Determine the [x, y] coordinate at the center of the cell enclosing the given text.  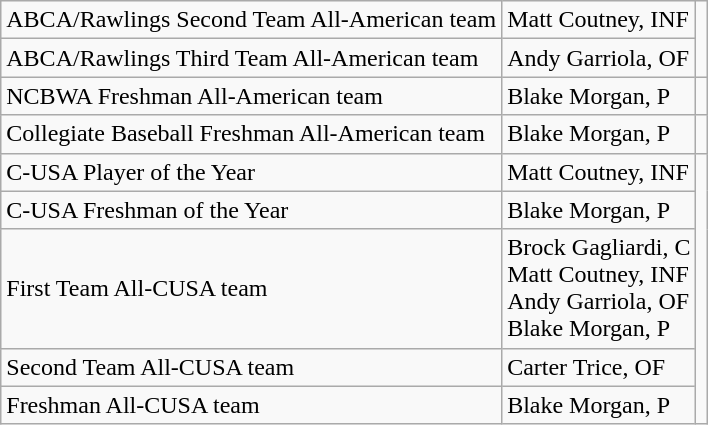
Brock Gagliardi, CMatt Coutney, INFAndy Garriola, OFBlake Morgan, P [599, 288]
Carter Trice, OF [599, 367]
C-USA Player of the Year [252, 172]
NCBWA Freshman All-American team [252, 96]
Second Team All-CUSA team [252, 367]
ABCA/Rawlings Third Team All-American team [252, 58]
ABCA/Rawlings Second Team All-American team [252, 20]
First Team All-CUSA team [252, 288]
Collegiate Baseball Freshman All-American team [252, 134]
Freshman All-CUSA team [252, 405]
Andy Garriola, OF [599, 58]
C-USA Freshman of the Year [252, 210]
